For the text-containing cell, return its midpoint in (x, y) coordinate format. 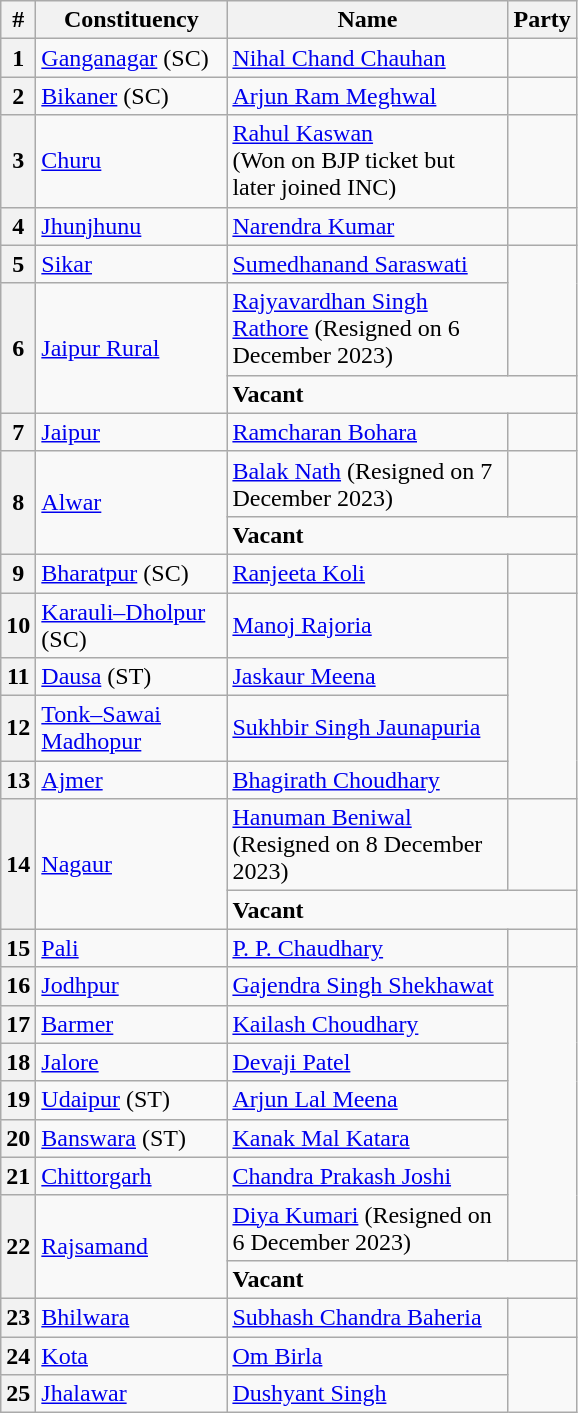
Devaji Patel (368, 1062)
Ramcharan Bohara (368, 432)
Udaipur (ST) (132, 1100)
Subhash Chandra Baheria (368, 1317)
13 (18, 780)
Jaipur Rural (132, 348)
# (18, 20)
Diya Kumari (Resigned on 6 December 2023) (368, 1228)
9 (18, 573)
Chandra Prakash Joshi (368, 1176)
Banswara (ST) (132, 1138)
Jodhpur (132, 986)
17 (18, 1024)
2 (18, 96)
Hanuman Beniwal (Resigned on 8 December 2023) (368, 845)
Jaipur (132, 432)
4 (18, 226)
25 (18, 1394)
Kanak Mal Katara (368, 1138)
Jhalawar (132, 1394)
Bharatpur (SC) (132, 573)
8 (18, 502)
Ganganagar (SC) (132, 58)
12 (18, 728)
19 (18, 1100)
Jhunjhunu (132, 226)
Nihal Chand Chauhan (368, 58)
Sikar (132, 264)
Name (368, 20)
Karauli–Dholpur (SC) (132, 624)
Barmer (132, 1024)
Ranjeeta Koli (368, 573)
18 (18, 1062)
11 (18, 677)
10 (18, 624)
Bikaner (SC) (132, 96)
Sumedhanand Saraswati (368, 264)
Jalore (132, 1062)
Balak Nath (Resigned on 7 December 2023) (368, 484)
7 (18, 432)
Bhagirath Choudhary (368, 780)
Dushyant Singh (368, 1394)
14 (18, 864)
1 (18, 58)
Churu (132, 161)
Jaskaur Meena (368, 677)
Rajsamand (132, 1246)
Tonk–Sawai Madhopur (132, 728)
Arjun Ram Meghwal (368, 96)
Narendra Kumar (368, 226)
Constituency (132, 20)
Manoj Rajoria (368, 624)
Chittorgarh (132, 1176)
6 (18, 348)
5 (18, 264)
Gajendra Singh Shekhawat (368, 986)
Rahul Kaswan(Won on BJP ticket but later joined INC) (368, 161)
24 (18, 1355)
Nagaur (132, 864)
Alwar (132, 502)
22 (18, 1246)
Sukhbir Singh Jaunapuria (368, 728)
Arjun Lal Meena (368, 1100)
23 (18, 1317)
21 (18, 1176)
16 (18, 986)
20 (18, 1138)
3 (18, 161)
P. P. Chaudhary (368, 948)
Dausa (ST) (132, 677)
15 (18, 948)
Om Birla (368, 1355)
Pali (132, 948)
Kota (132, 1355)
Party (542, 20)
Bhilwara (132, 1317)
Kailash Choudhary (368, 1024)
Ajmer (132, 780)
Rajyavardhan Singh Rathore (Resigned on 6 December 2023) (368, 329)
